Locate the cell with the specified text and output its (X, Y) center coordinate. 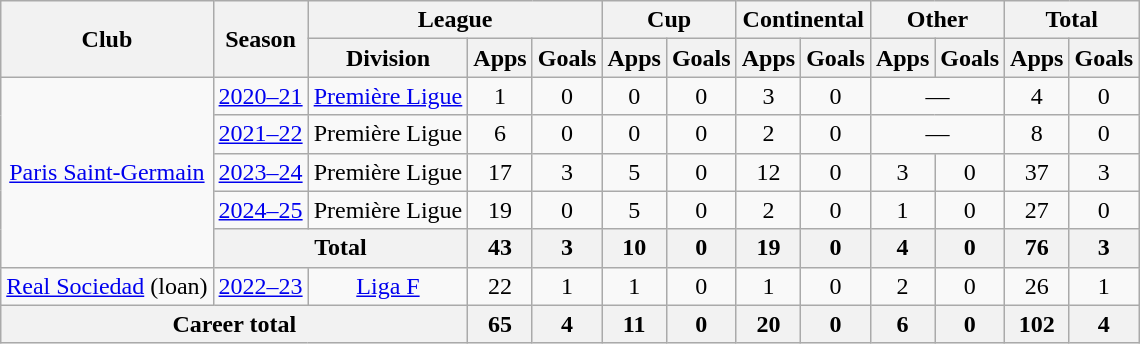
Career total (234, 324)
Club (107, 39)
11 (634, 324)
12 (768, 172)
102 (1037, 324)
26 (1037, 286)
27 (1037, 210)
2022–23 (260, 286)
Paris Saint-Germain (107, 172)
2024–25 (260, 210)
8 (1037, 134)
10 (634, 248)
37 (1037, 172)
Division (388, 58)
Real Sociedad (loan) (107, 286)
20 (768, 324)
Cup (669, 20)
43 (500, 248)
22 (500, 286)
76 (1037, 248)
2021–22 (260, 134)
17 (500, 172)
65 (500, 324)
Season (260, 39)
Other (937, 20)
Liga F (388, 286)
League (455, 20)
Continental (803, 20)
2023–24 (260, 172)
2020–21 (260, 96)
